From the cell containing the given text, extract its center point as (x, y) coordinate. 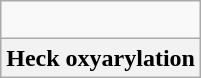
Heck oxyarylation (101, 58)
